Capture the cell that displays the provided text and extract its [X, Y] central coordinate. 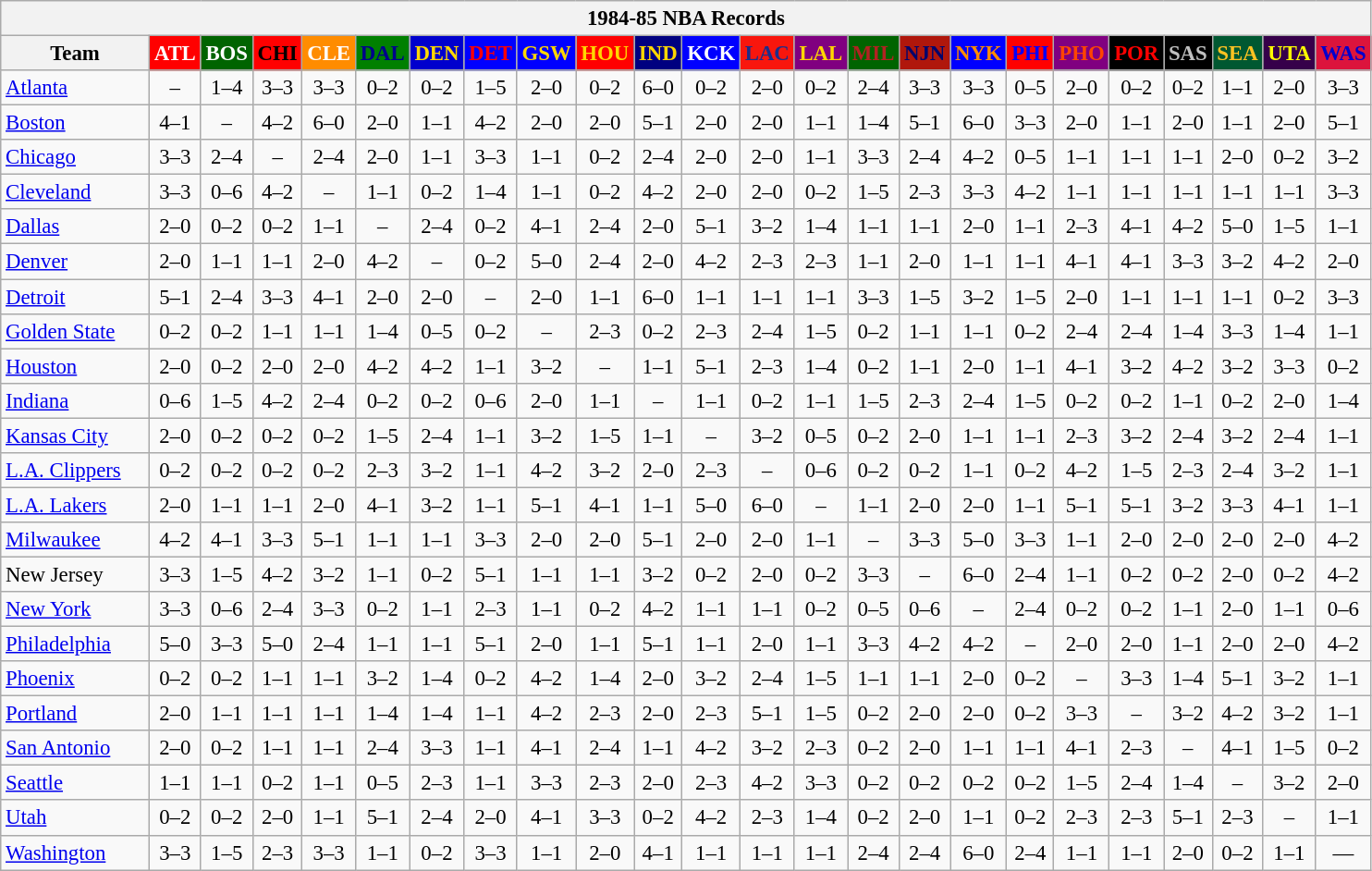
CHI [277, 54]
Atlanta [76, 88]
Houston [76, 366]
WAS [1343, 54]
Cleveland [76, 192]
Dallas [76, 227]
BOS [227, 54]
DAL [383, 54]
DET [490, 54]
NJN [925, 54]
PHI [1030, 54]
New Jersey [76, 574]
UTA [1289, 54]
Boston [76, 123]
Chicago [76, 157]
Kansas City [76, 435]
POR [1137, 54]
— [1343, 853]
Washington [76, 853]
NYK [978, 54]
PHO [1082, 54]
Portland [76, 714]
1984-85 NBA Records [686, 18]
SAS [1188, 54]
SEA [1237, 54]
DEN [436, 54]
New York [76, 609]
Denver [76, 262]
LAC [767, 54]
San Antonio [76, 748]
IND [658, 54]
CLE [329, 54]
KCK [712, 54]
GSW [546, 54]
Utah [76, 818]
Milwaukee [76, 540]
L.A. Clippers [76, 471]
Detroit [76, 297]
ATL [175, 54]
L.A. Lakers [76, 505]
HOU [605, 54]
Phoenix [76, 679]
LAL [821, 54]
Indiana [76, 400]
Seattle [76, 783]
Golden State [76, 331]
MIL [874, 54]
Philadelphia [76, 644]
Team [76, 54]
